From the cell containing the given text, extract its center point as (x, y) coordinate. 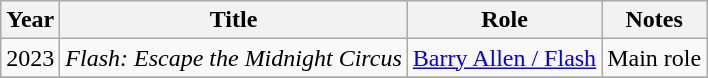
Flash: Escape the Midnight Circus (234, 58)
Notes (654, 20)
Year (30, 20)
Main role (654, 58)
Barry Allen / Flash (504, 58)
Title (234, 20)
2023 (30, 58)
Role (504, 20)
